Search for the cell housing the specified text and yield its (x, y) center coordinate. 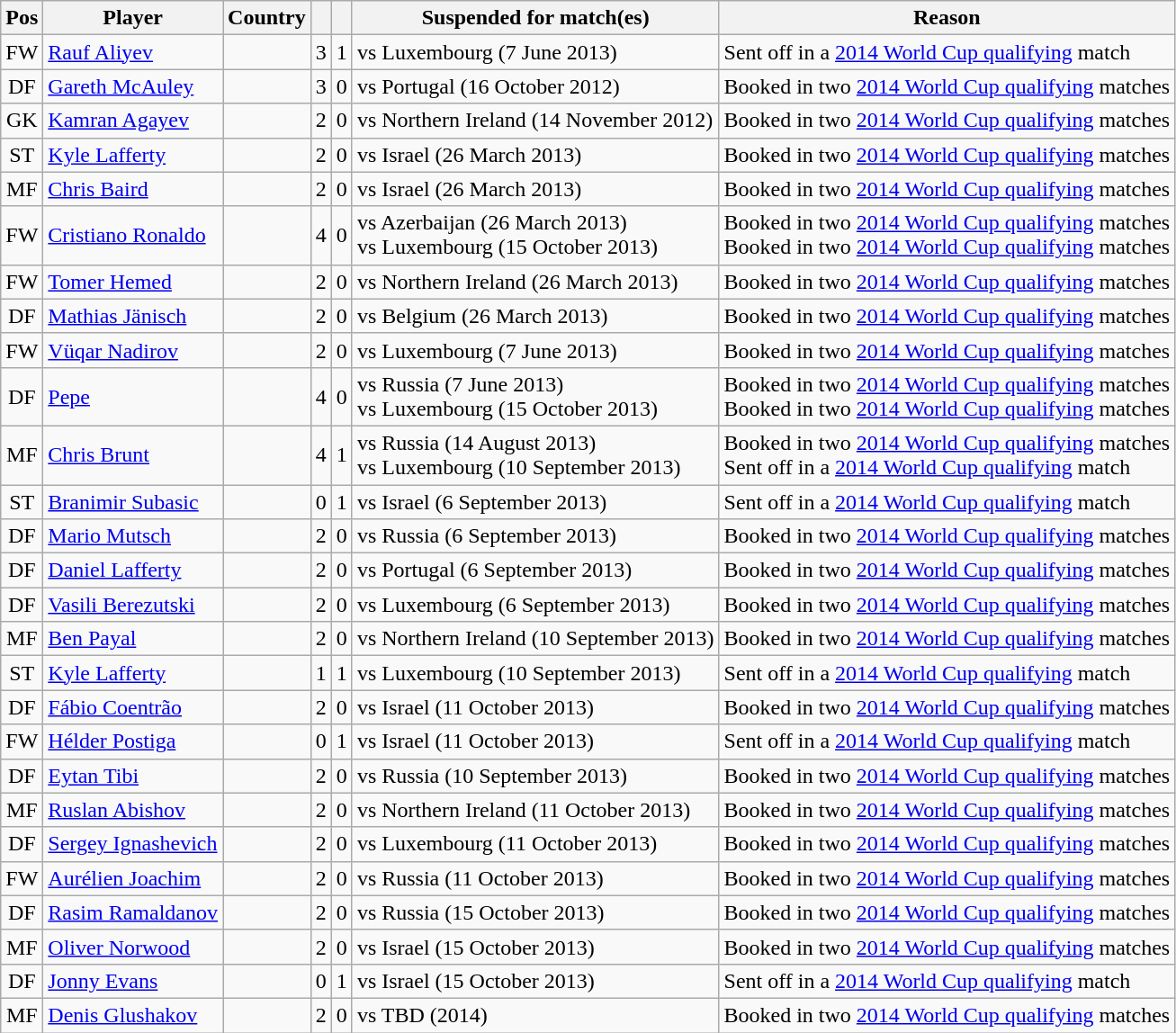
Mathias Jänisch (133, 316)
Player (133, 18)
vs Northern Ireland (26 March 2013) (535, 282)
Pos (22, 18)
Suspended for match(es) (535, 18)
vs Luxembourg (10 September 2013) (535, 673)
Fábio Coentrão (133, 707)
vs Northern Ireland (10 September 2013) (535, 639)
Branimir Subasic (133, 501)
Hélder Postiga (133, 741)
vs Northern Ireland (14 November 2012) (535, 121)
vs Russia (7 June 2013)vs Luxembourg (15 October 2013) (535, 396)
Daniel Lafferty (133, 570)
Mario Mutsch (133, 536)
vs Belgium (26 March 2013) (535, 316)
Ben Payal (133, 639)
Rauf Aliyev (133, 52)
vs TBD (2014) (535, 1015)
vs Russia (14 August 2013)vs Luxembourg (10 September 2013) (535, 455)
Denis Glushakov (133, 1015)
vs Russia (10 September 2013) (535, 776)
Tomer Hemed (133, 282)
vs Luxembourg (11 October 2013) (535, 844)
Pepe (133, 396)
vs Israel (6 September 2013) (535, 501)
Gareth McAuley (133, 86)
Vüqar Nadirov (133, 350)
Vasili Berezutski (133, 605)
Aurélien Joachim (133, 878)
Reason (947, 18)
Ruslan Abishov (133, 810)
vs Portugal (16 October 2012) (535, 86)
vs Russia (11 October 2013) (535, 878)
vs Russia (15 October 2013) (535, 912)
Sergey Ignashevich (133, 844)
Kamran Agayev (133, 121)
vs Luxembourg (6 September 2013) (535, 605)
vs Azerbaijan (26 March 2013)vs Luxembourg (15 October 2013) (535, 236)
Cristiano Ronaldo (133, 236)
Eytan Tibi (133, 776)
Booked in two 2014 World Cup qualifying matchesSent off in a 2014 World Cup qualifying match (947, 455)
vs Northern Ireland (11 October 2013) (535, 810)
Oliver Norwood (133, 947)
Chris Baird (133, 189)
Rasim Ramaldanov (133, 912)
Country (267, 18)
Jonny Evans (133, 981)
vs Russia (6 September 2013) (535, 536)
vs Portugal (6 September 2013) (535, 570)
Chris Brunt (133, 455)
GK (22, 121)
